Output the [X, Y] coordinate of the center of the cell containing the given text.  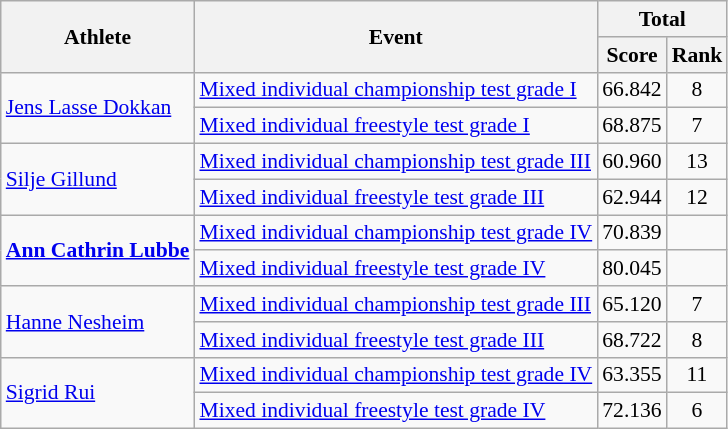
68.722 [632, 340]
72.136 [632, 411]
Sigrid Rui [98, 392]
Score [632, 55]
12 [698, 197]
Mixed individual freestyle test grade I [396, 126]
Hanne Nesheim [98, 322]
63.355 [632, 375]
Silje Gillund [98, 180]
6 [698, 411]
60.960 [632, 162]
70.839 [632, 233]
Total [662, 19]
62.944 [632, 197]
Ann Cathrin Lubbe [98, 250]
80.045 [632, 269]
66.842 [632, 90]
Rank [698, 55]
68.875 [632, 126]
Mixed individual championship test grade I [396, 90]
11 [698, 375]
Jens Lasse Dokkan [98, 108]
Athlete [98, 36]
65.120 [632, 304]
Event [396, 36]
13 [698, 162]
